Find where the given text appears and provide that cell's center as (X, Y) coordinate. 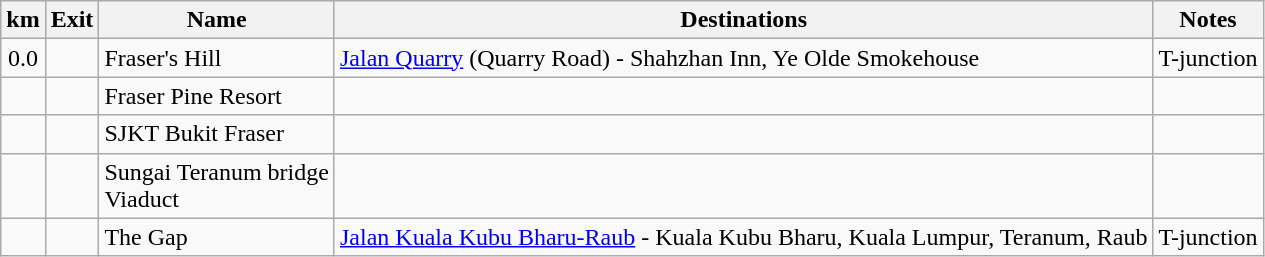
Name (217, 20)
0.0 (23, 58)
Destinations (743, 20)
SJKT Bukit Fraser (217, 134)
Jalan Quarry (Quarry Road) - Shahzhan Inn, Ye Olde Smokehouse (743, 58)
The Gap (217, 237)
km (23, 20)
Jalan Kuala Kubu Bharu-Raub - Kuala Kubu Bharu, Kuala Lumpur, Teranum, Raub (743, 237)
Fraser's Hill (217, 58)
Sungai Teranum bridgeViaduct (217, 186)
Exit (72, 20)
Fraser Pine Resort (217, 96)
Notes (1208, 20)
